Capture the cell that displays the provided text and extract its (X, Y) central coordinate. 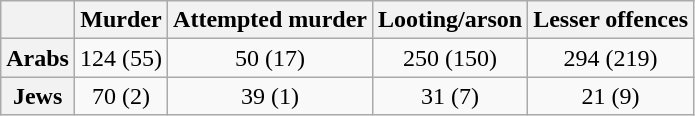
Murder (120, 20)
50 (17) (270, 58)
Arabs (38, 58)
Jews (38, 96)
250 (150) (450, 58)
124 (55) (120, 58)
39 (1) (270, 96)
Looting/arson (450, 20)
21 (9) (611, 96)
Lesser offences (611, 20)
Attempted murder (270, 20)
31 (7) (450, 96)
294 (219) (611, 58)
70 (2) (120, 96)
